Search for the cell housing the specified text and yield its [X, Y] center coordinate. 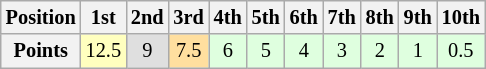
6 [228, 51]
10th [461, 17]
7.5 [189, 51]
9th [418, 17]
7th [342, 17]
8th [380, 17]
4 [304, 51]
4th [228, 17]
0.5 [461, 51]
Position [41, 17]
2nd [148, 17]
2 [380, 51]
Points [41, 51]
1st [104, 17]
5 [266, 51]
9 [148, 51]
5th [266, 17]
3 [342, 51]
3rd [189, 17]
12.5 [104, 51]
6th [304, 17]
1 [418, 51]
